Scan for the cell matching the given text and deliver its (X, Y) coordinate at center. 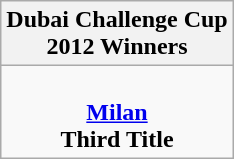
MilanThird Title (117, 112)
Dubai Challenge Cup2012 Winners (117, 34)
